Extract the (x, y) coordinate from the center of the cell holding the provided text.  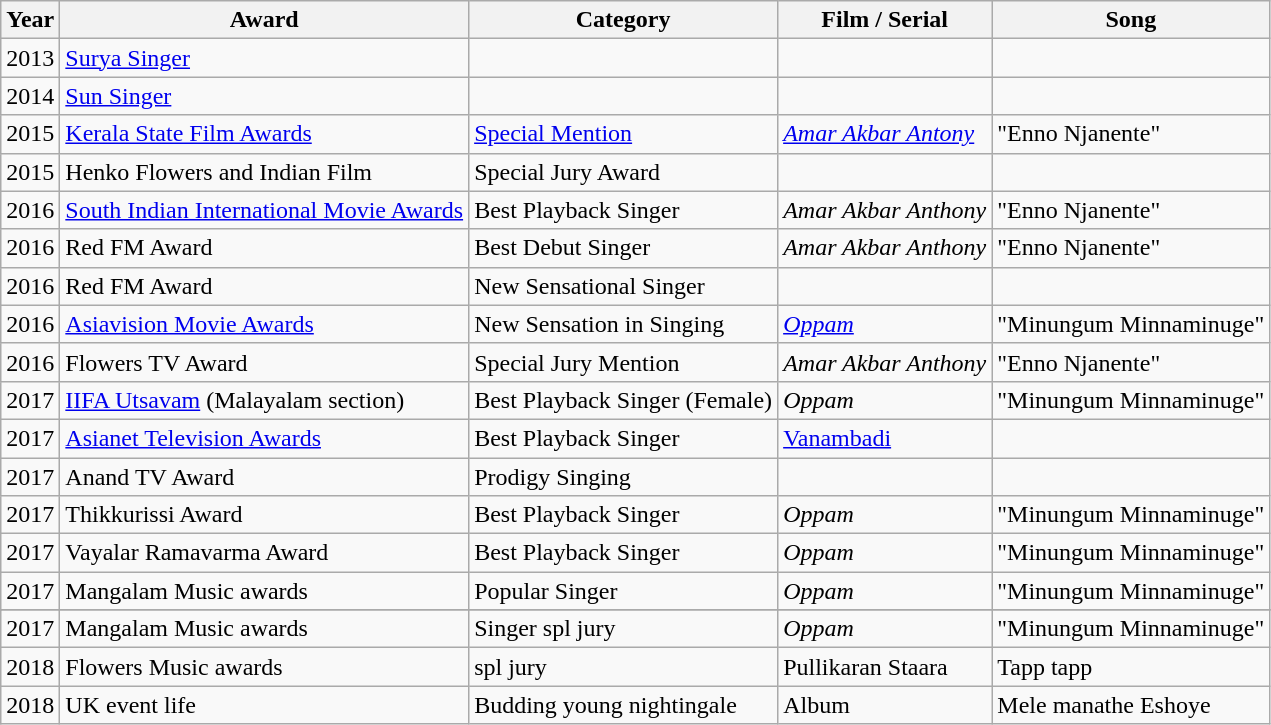
spl jury (624, 667)
2014 (30, 96)
IIFA Utsavam (Malayalam section) (264, 400)
Special Jury Mention (624, 362)
Special Jury Award (624, 172)
Year (30, 20)
Singer spl jury (624, 629)
Amar Akbar Antony (885, 134)
Best Playback Singer (Female) (624, 400)
Mele manathe Eshoye (1131, 705)
Budding young nightingale (624, 705)
Surya Singer (264, 58)
Anand TV Award (264, 477)
Song (1131, 20)
Pullikaran Staara (885, 667)
Vayalar Ramavarma Award (264, 553)
Henko Flowers and Indian Film (264, 172)
Best Debut Singer (624, 248)
South Indian International Movie Awards (264, 210)
Vanambadi (885, 438)
Asiavision Movie Awards (264, 324)
Sun Singer (264, 96)
Popular Singer (624, 591)
Thikkurissi Award (264, 515)
2013 (30, 58)
Prodigy Singing (624, 477)
Tapp tapp (1131, 667)
New Sensation in Singing (624, 324)
Film / Serial (885, 20)
New Sensational Singer (624, 286)
Asianet Television Awards (264, 438)
Flowers TV Award (264, 362)
Flowers Music awards (264, 667)
Kerala State Film Awards (264, 134)
Special Mention (624, 134)
Album (885, 705)
Award (264, 20)
UK event life (264, 705)
Category (624, 20)
